Extract the (x, y) coordinate from the center of the cell holding the provided text.  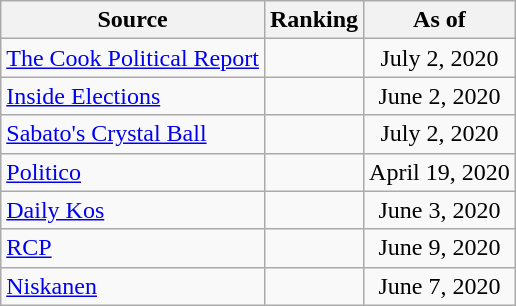
June 3, 2020 (440, 210)
Source (133, 20)
Inside Elections (133, 96)
Ranking (314, 20)
Niskanen (133, 286)
Daily Kos (133, 210)
June 9, 2020 (440, 248)
June 2, 2020 (440, 96)
Sabato's Crystal Ball (133, 134)
As of (440, 20)
RCP (133, 248)
June 7, 2020 (440, 286)
The Cook Political Report (133, 58)
Politico (133, 172)
April 19, 2020 (440, 172)
